Detect which cell encompasses the target text, then output its (X, Y) center coordinate. 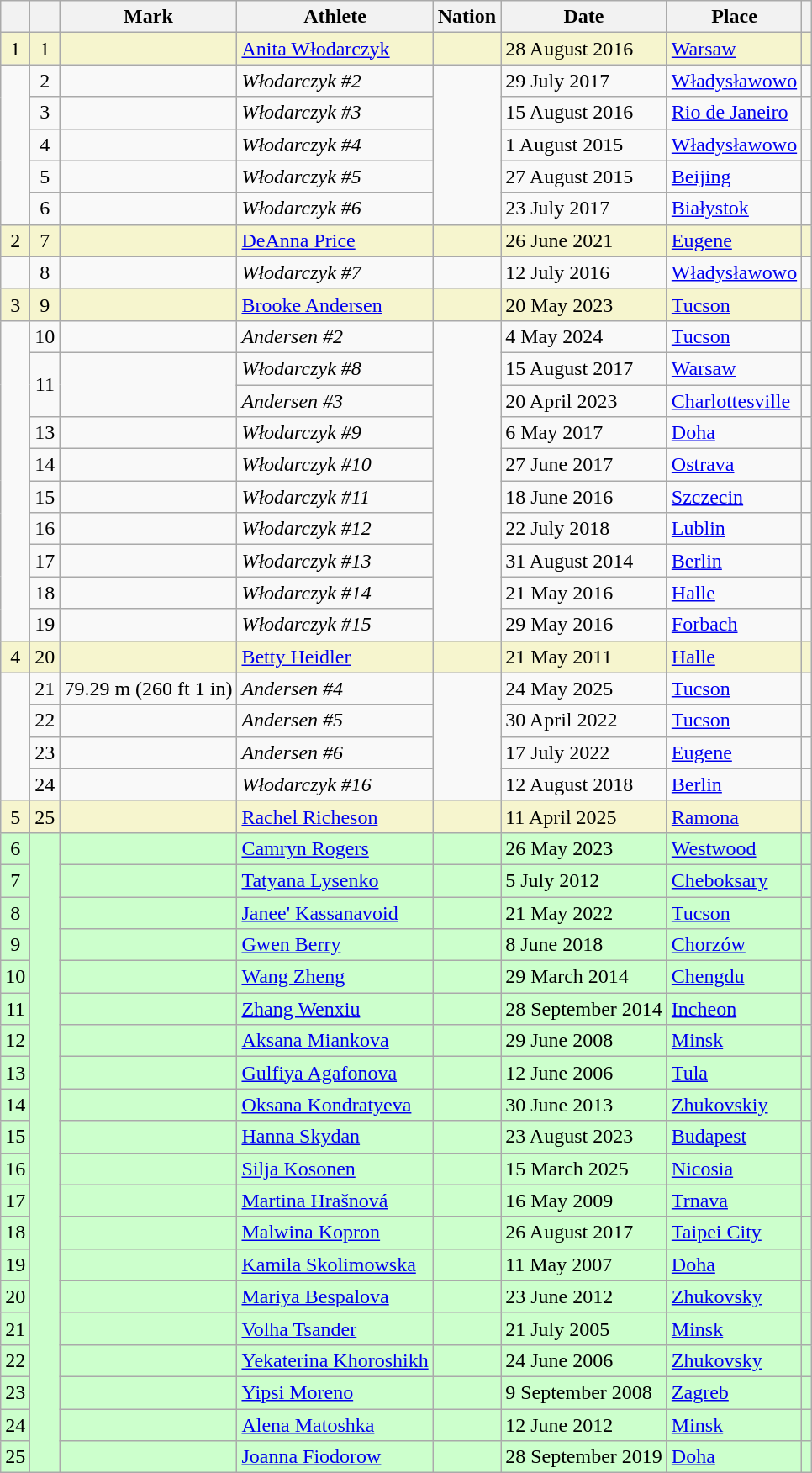
26 August 2017 (584, 1233)
Yekaterina Khoroshikh (335, 1360)
Incheon (734, 1009)
Yipsi Moreno (335, 1392)
Włodarczyk #15 (335, 625)
Chengdu (734, 977)
Betty Heidler (335, 657)
Nation (467, 17)
26 June 2021 (584, 240)
Brooke Andersen (335, 304)
Włodarczyk #6 (335, 209)
Hanna Skydan (335, 1137)
30 April 2022 (584, 721)
27 August 2015 (584, 177)
Włodarczyk #13 (335, 561)
Athlete (335, 17)
30 June 2013 (584, 1105)
21 July 2005 (584, 1328)
29 July 2017 (584, 81)
Włodarczyk #16 (335, 784)
Zhang Wenxiu (335, 1009)
Lublin (734, 529)
28 August 2016 (584, 49)
31 August 2014 (584, 561)
Alena Matoshka (335, 1425)
Włodarczyk #4 (335, 145)
1 August 2015 (584, 145)
Forbach (734, 625)
23 June 2012 (584, 1296)
79.29 m (260 ft 1 in) (148, 689)
Ramona (734, 816)
Andersen #3 (335, 401)
Włodarczyk #8 (335, 368)
11 May 2007 (584, 1264)
24 May 2025 (584, 689)
11 April 2025 (584, 816)
Aksana Miankova (335, 1041)
8 June 2018 (584, 945)
Date (584, 17)
Budapest (734, 1137)
Beijing (734, 177)
Chorzów (734, 945)
28 September 2019 (584, 1457)
Andersen #2 (335, 336)
Place (734, 17)
5 July 2012 (584, 880)
Włodarczyk #12 (335, 529)
Tula (734, 1073)
29 March 2014 (584, 977)
16 May 2009 (584, 1201)
29 May 2016 (584, 625)
29 June 2008 (584, 1041)
22 July 2018 (584, 529)
23 July 2017 (584, 209)
21 May 2011 (584, 657)
Janee' Kassanavoid (335, 912)
17 July 2022 (584, 752)
15 August 2017 (584, 368)
24 June 2006 (584, 1360)
21 May 2016 (584, 593)
Gwen Berry (335, 945)
Gulfiya Agafonova (335, 1073)
Włodarczyk #3 (335, 113)
26 May 2023 (584, 848)
Rachel Richeson (335, 816)
21 May 2022 (584, 912)
Zhukovskiy (734, 1105)
4 May 2024 (584, 336)
12 June 2012 (584, 1425)
12 July 2016 (584, 272)
6 May 2017 (584, 433)
Andersen #6 (335, 752)
Westwood (734, 848)
12 June 2006 (584, 1073)
28 September 2014 (584, 1009)
Trnava (734, 1201)
Zagreb (734, 1392)
Włodarczyk #5 (335, 177)
Joanna Fiodorow (335, 1457)
Mark (148, 17)
Andersen #5 (335, 721)
Taipei City (734, 1233)
Włodarczyk #7 (335, 272)
Mariya Bespalova (335, 1296)
Włodarczyk #10 (335, 465)
Andersen #4 (335, 689)
Wang Zheng (335, 977)
Nicosia (734, 1169)
Anita Włodarczyk (335, 49)
Włodarczyk #11 (335, 497)
Kamila Skolimowska (335, 1264)
Cheboksary (734, 880)
23 August 2023 (584, 1137)
Włodarczyk #14 (335, 593)
Włodarczyk #9 (335, 433)
9 September 2008 (584, 1392)
Ostrava (734, 465)
DeAnna Price (335, 240)
Silja Kosonen (335, 1169)
Włodarczyk #2 (335, 81)
Volha Tsander (335, 1328)
15 March 2025 (584, 1169)
15 August 2016 (584, 113)
20 April 2023 (584, 401)
Szczecin (734, 497)
Rio de Janeiro (734, 113)
20 May 2023 (584, 304)
Oksana Kondratyeva (335, 1105)
Tatyana Lysenko (335, 880)
18 June 2016 (584, 497)
Malwina Kopron (335, 1233)
Białystok (734, 209)
12 August 2018 (584, 784)
Camryn Rogers (335, 848)
Martina Hrašnová (335, 1201)
12 (15, 1041)
Charlottesville (734, 401)
27 June 2017 (584, 465)
